Provide the (x, y) coordinate of the cell's center where the given text is located.  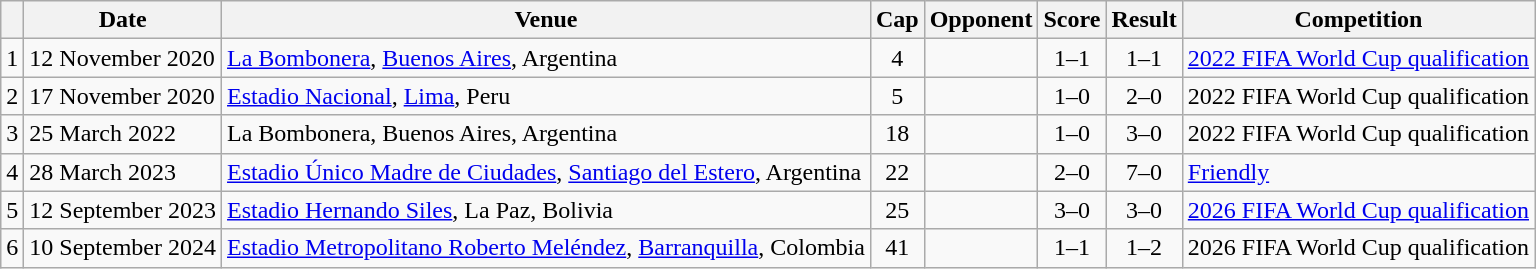
Score (1072, 20)
18 (897, 134)
Result (1144, 20)
Date (123, 20)
1–2 (1144, 248)
Estadio Nacional, Lima, Peru (546, 96)
41 (897, 248)
Competition (1358, 20)
Venue (546, 20)
Friendly (1358, 172)
12 September 2023 (123, 210)
Cap (897, 20)
Estadio Hernando Siles, La Paz, Bolivia (546, 210)
10 September 2024 (123, 248)
3 (12, 134)
2 (12, 96)
25 March 2022 (123, 134)
Estadio Único Madre de Ciudades, Santiago del Estero, Argentina (546, 172)
28 March 2023 (123, 172)
6 (12, 248)
7–0 (1144, 172)
1 (12, 58)
25 (897, 210)
Estadio Metropolitano Roberto Meléndez, Barranquilla, Colombia (546, 248)
17 November 2020 (123, 96)
12 November 2020 (123, 58)
22 (897, 172)
Opponent (981, 20)
